From the cell containing the given text, extract its center point as [X, Y] coordinate. 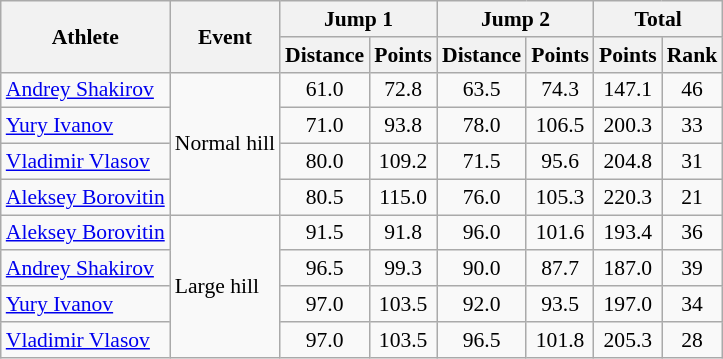
105.3 [560, 197]
33 [692, 126]
193.4 [628, 233]
205.3 [628, 340]
Total [658, 19]
106.5 [560, 126]
46 [692, 90]
220.3 [628, 197]
Jump 2 [516, 19]
74.3 [560, 90]
80.5 [324, 197]
34 [692, 304]
80.0 [324, 162]
63.5 [482, 90]
93.5 [560, 304]
39 [692, 269]
91.5 [324, 233]
187.0 [628, 269]
31 [692, 162]
109.2 [403, 162]
Normal hill [225, 143]
78.0 [482, 126]
72.8 [403, 90]
36 [692, 233]
101.6 [560, 233]
101.8 [560, 340]
71.0 [324, 126]
96.0 [482, 233]
28 [692, 340]
197.0 [628, 304]
95.6 [560, 162]
21 [692, 197]
92.0 [482, 304]
90.0 [482, 269]
61.0 [324, 90]
115.0 [403, 197]
76.0 [482, 197]
Athlete [86, 36]
71.5 [482, 162]
204.8 [628, 162]
147.1 [628, 90]
87.7 [560, 269]
99.3 [403, 269]
Jump 1 [358, 19]
91.8 [403, 233]
Event [225, 36]
Large hill [225, 286]
93.8 [403, 126]
Rank [692, 55]
200.3 [628, 126]
